Pinpoint the cell where the given text exists, returning its [x, y] midpoint coordinate. 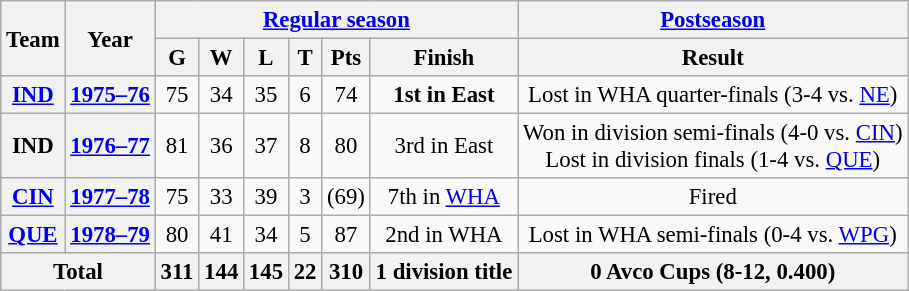
Won in division semi-finals (4-0 vs. CIN) Lost in division finals (1-4 vs. QUE) [713, 146]
36 [222, 146]
Pts [346, 58]
41 [222, 235]
33 [222, 197]
2nd in WHA [444, 235]
1978–79 [110, 235]
5 [304, 235]
G [177, 58]
3 [304, 197]
37 [266, 146]
QUE [33, 235]
1977–78 [110, 197]
(69) [346, 197]
CIN [33, 197]
Finish [444, 58]
87 [346, 235]
Result [713, 58]
39 [266, 197]
35 [266, 95]
T [304, 58]
Year [110, 38]
Postseason [713, 20]
Team [33, 38]
7th in WHA [444, 197]
Lost in WHA quarter-finals (3-4 vs. NE) [713, 95]
6 [304, 95]
W [222, 58]
1st in East [444, 95]
1975–76 [110, 95]
1976–77 [110, 146]
Regular season [336, 20]
Lost in WHA semi-finals (0-4 vs. WPG) [713, 235]
81 [177, 146]
Fired [713, 197]
8 [304, 146]
74 [346, 95]
L [266, 58]
3rd in East [444, 146]
